Extract the [X, Y] coordinate from the center of the cell holding the provided text.  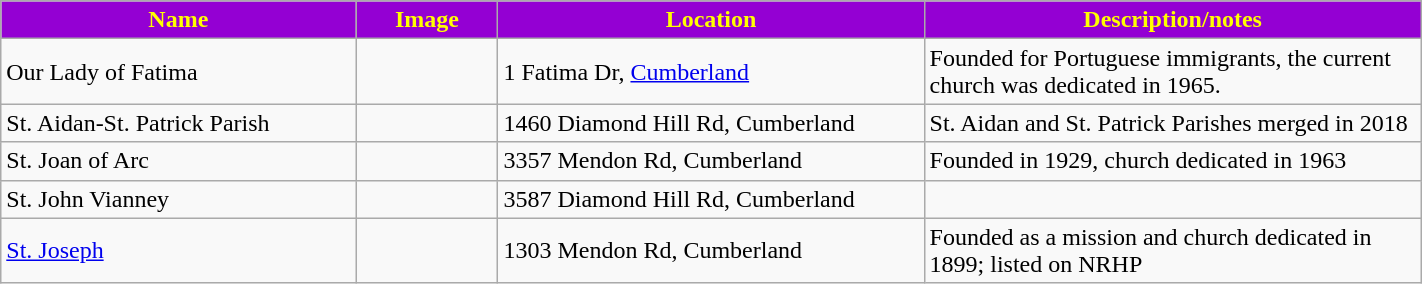
Location [711, 20]
St. Aidan and St. Patrick Parishes merged in 2018 [1172, 123]
St. John Vianney [178, 199]
Founded in 1929, church dedicated in 1963 [1172, 161]
Image [427, 20]
Founded for Portuguese immigrants, the current church was dedicated in 1965. [1172, 72]
St. Aidan-St. Patrick Parish [178, 123]
3357 Mendon Rd, Cumberland [711, 161]
Our Lady of Fatima [178, 72]
St. Joseph [178, 250]
1303 Mendon Rd, Cumberland [711, 250]
Founded as a mission and church dedicated in 1899; listed on NRHP [1172, 250]
3587 Diamond Hill Rd, Cumberland [711, 199]
1 Fatima Dr, Cumberland [711, 72]
St. Joan of Arc [178, 161]
Description/notes [1172, 20]
1460 Diamond Hill Rd, Cumberland [711, 123]
Name [178, 20]
